Identify which cell holds the provided text, then report its [x, y] central coordinate. 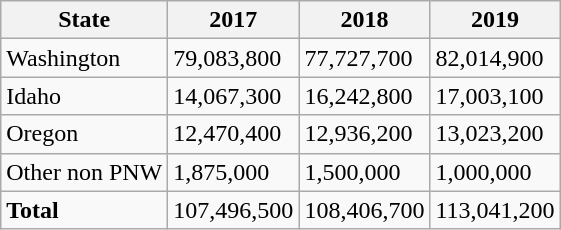
1,875,000 [234, 172]
107,496,500 [234, 210]
Oregon [84, 134]
2019 [495, 20]
Other non PNW [84, 172]
State [84, 20]
16,242,800 [364, 96]
Idaho [84, 96]
12,470,400 [234, 134]
1,500,000 [364, 172]
2018 [364, 20]
17,003,100 [495, 96]
12,936,200 [364, 134]
Total [84, 210]
82,014,900 [495, 58]
113,041,200 [495, 210]
1,000,000 [495, 172]
2017 [234, 20]
79,083,800 [234, 58]
13,023,200 [495, 134]
Washington [84, 58]
77,727,700 [364, 58]
14,067,300 [234, 96]
108,406,700 [364, 210]
